Pinpoint the cell where the given text exists, returning its [x, y] midpoint coordinate. 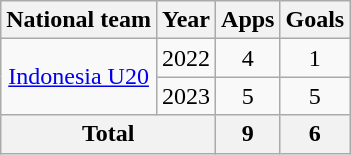
Goals [315, 20]
4 [248, 58]
2023 [186, 96]
2022 [186, 58]
Total [108, 134]
Apps [248, 20]
National team [79, 20]
6 [315, 134]
Year [186, 20]
Indonesia U20 [79, 77]
9 [248, 134]
1 [315, 58]
